Return the (x, y) coordinate for the center point of the cell that contains the specified text.  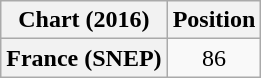
Position (214, 20)
Chart (2016) (84, 20)
86 (214, 58)
France (SNEP) (84, 58)
